For the text-containing cell, return its midpoint in (X, Y) coordinate format. 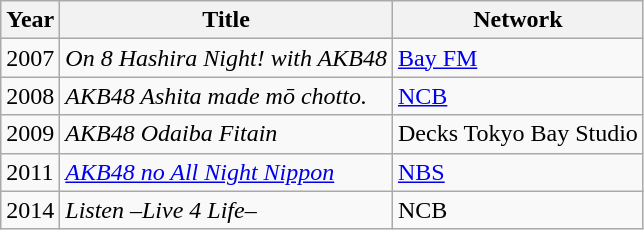
2007 (30, 58)
On 8 Hashira Night! with AKB48 (226, 58)
Title (226, 20)
2009 (30, 134)
Bay FM (518, 58)
Year (30, 20)
2011 (30, 172)
2008 (30, 96)
Network (518, 20)
2014 (30, 210)
AKB48 no All Night Nippon (226, 172)
AKB48 Odaiba Fitain (226, 134)
AKB48 Ashita made mō chotto. (226, 96)
Listen –Live 4 Life– (226, 210)
NBS (518, 172)
Decks Tokyo Bay Studio (518, 134)
